Extract the [X, Y] coordinate from the center of the cell holding the provided text.  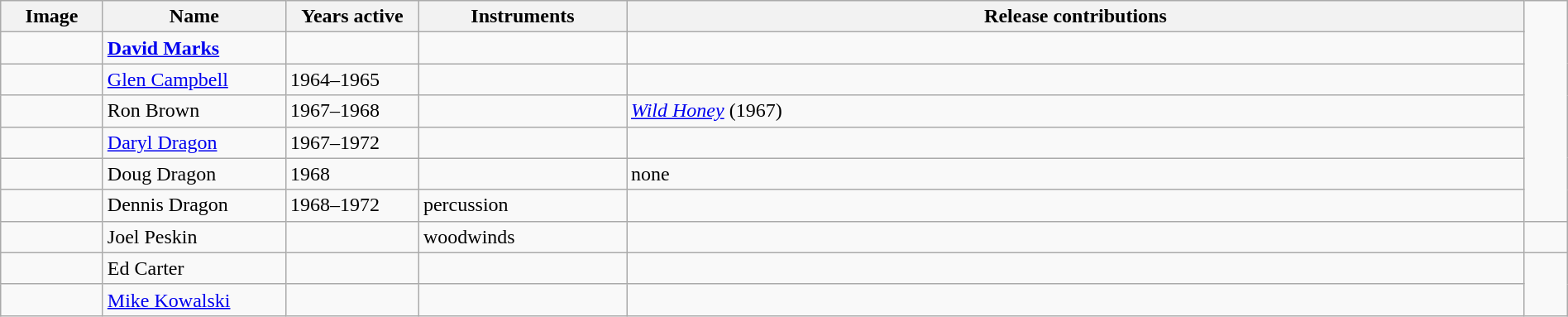
none [1076, 174]
Doug Dragon [194, 174]
Instruments [523, 17]
Ed Carter [194, 268]
1964–1965 [352, 79]
1968 [352, 174]
Ron Brown [194, 111]
percussion [523, 205]
Joel Peskin [194, 237]
Dennis Dragon [194, 205]
1967–1972 [352, 142]
Wild Honey (1967) [1076, 111]
Daryl Dragon [194, 142]
Glen Campbell [194, 79]
woodwinds [523, 237]
Years active [352, 17]
Name [194, 17]
1968–1972 [352, 205]
Release contributions [1076, 17]
Mike Kowalski [194, 300]
Image [52, 17]
David Marks [194, 48]
1967–1968 [352, 111]
